Provide the [x, y] coordinate of the cell's center where the given text is located.  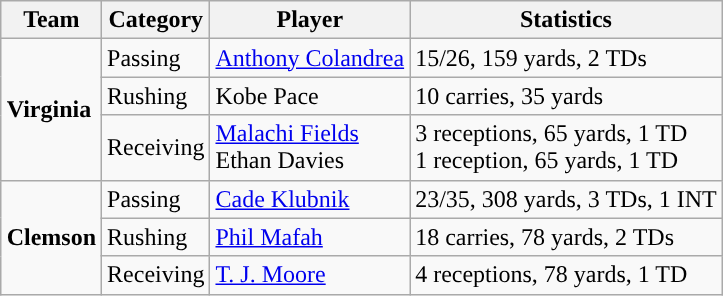
T. J. Moore [310, 275]
Cade Klubnik [310, 199]
Player [310, 20]
Anthony Colandrea [310, 58]
3 receptions, 65 yards, 1 TD1 reception, 65 yards, 1 TD [566, 148]
Statistics [566, 20]
Malachi FieldsEthan Davies [310, 148]
Kobe Pace [310, 96]
Virginia [51, 110]
Team [51, 20]
18 carries, 78 yards, 2 TDs [566, 237]
Category [156, 20]
15/26, 159 yards, 2 TDs [566, 58]
4 receptions, 78 yards, 1 TD [566, 275]
Phil Mafah [310, 237]
23/35, 308 yards, 3 TDs, 1 INT [566, 199]
10 carries, 35 yards [566, 96]
Clemson [51, 237]
